Find where the given text appears and provide that cell's center as (x, y) coordinate. 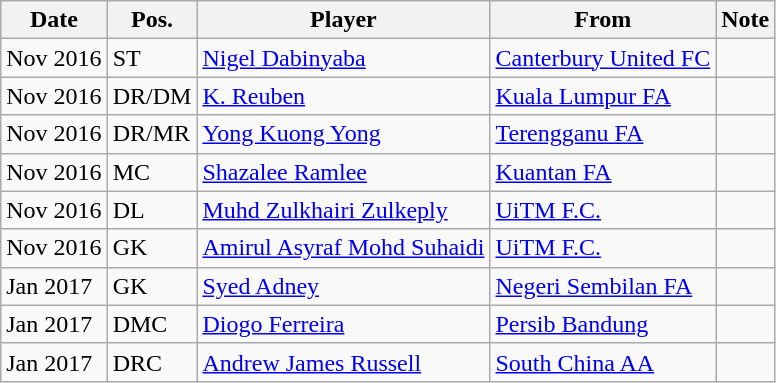
Diogo Ferreira (344, 324)
ST (152, 58)
South China AA (603, 362)
DMC (152, 324)
Terengganu FA (603, 134)
Negeri Sembilan FA (603, 286)
Muhd Zulkhairi Zulkeply (344, 210)
From (603, 20)
Amirul Asyraf Mohd Suhaidi (344, 248)
DR/DM (152, 96)
Note (746, 20)
Persib Bandung (603, 324)
K. Reuben (344, 96)
Yong Kuong Yong (344, 134)
Pos. (152, 20)
DRC (152, 362)
Nigel Dabinyaba (344, 58)
DR/MR (152, 134)
Syed Adney (344, 286)
DL (152, 210)
Canterbury United FC (603, 58)
Andrew James Russell (344, 362)
Date (54, 20)
Player (344, 20)
Kuala Lumpur FA (603, 96)
Shazalee Ramlee (344, 172)
MC (152, 172)
Kuantan FA (603, 172)
